Determine the (x, y) coordinate at the center of the cell enclosing the given text.  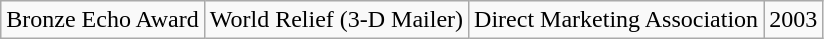
Bronze Echo Award (102, 20)
World Relief (3-D Mailer) (336, 20)
2003 (794, 20)
Direct Marketing Association (616, 20)
